Locate the cell with the specified text and output its [x, y] center coordinate. 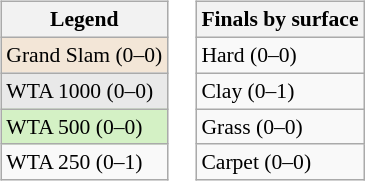
WTA 1000 (0–0) [84, 91]
WTA 500 (0–0) [84, 127]
Clay (0–1) [280, 91]
Grass (0–0) [280, 127]
Finals by surface [280, 20]
Legend [84, 20]
Grand Slam (0–0) [84, 55]
Hard (0–0) [280, 55]
WTA 250 (0–1) [84, 162]
Carpet (0–0) [280, 162]
